For the text-containing cell, return its midpoint in [X, Y] coordinate format. 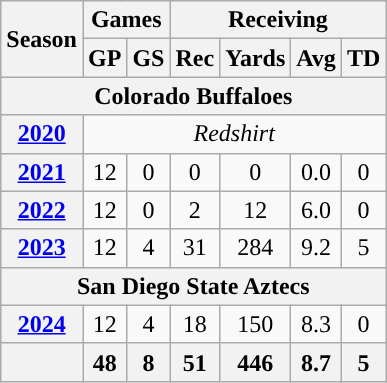
2020 [42, 134]
48 [104, 362]
51 [195, 362]
Yards [256, 58]
San Diego State Aztecs [194, 286]
284 [256, 248]
Rec [195, 58]
446 [256, 362]
8 [148, 362]
Avg [316, 58]
GP [104, 58]
2023 [42, 248]
8.7 [316, 362]
150 [256, 324]
9.2 [316, 248]
2 [195, 210]
6.0 [316, 210]
18 [195, 324]
TD [363, 58]
Games [126, 20]
0.0 [316, 172]
Redshirt [234, 134]
2021 [42, 172]
31 [195, 248]
Colorado Buffaloes [194, 96]
Season [42, 39]
8.3 [316, 324]
Receiving [278, 20]
2022 [42, 210]
GS [148, 58]
2024 [42, 324]
